Provide the (X, Y) coordinate of the cell's center where the given text is located.  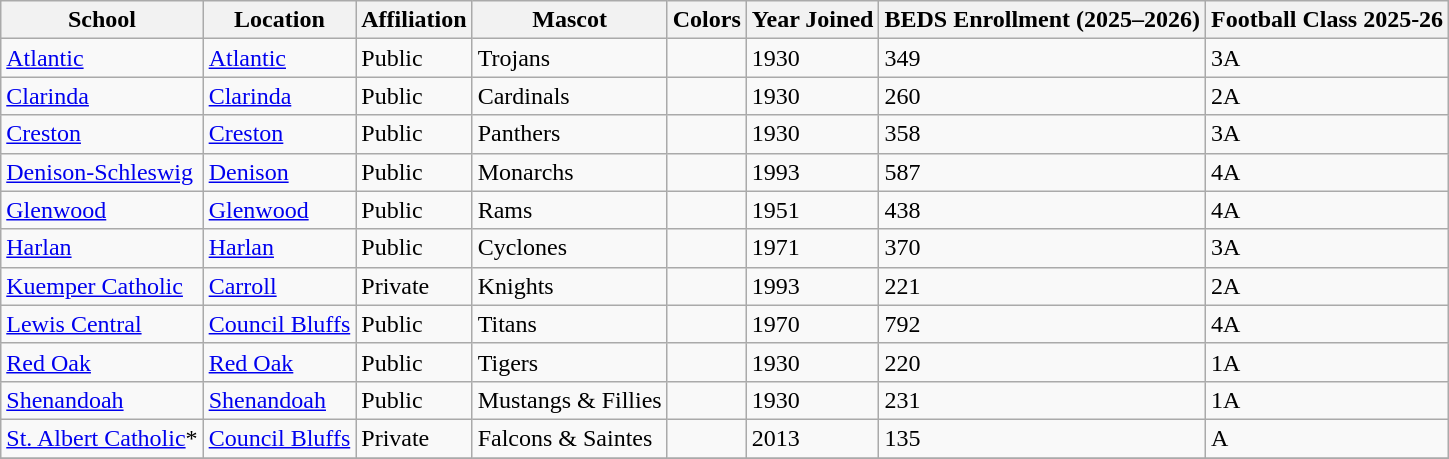
St. Albert Catholic* (102, 438)
Titans (570, 324)
587 (1042, 172)
Panthers (570, 134)
Denison (280, 172)
231 (1042, 400)
220 (1042, 362)
1970 (812, 324)
438 (1042, 210)
Monarchs (570, 172)
Lewis Central (102, 324)
Affiliation (414, 20)
1951 (812, 210)
Cyclones (570, 248)
Carroll (280, 286)
Mascot (570, 20)
A (1328, 438)
Location (280, 20)
Tigers (570, 362)
358 (1042, 134)
792 (1042, 324)
349 (1042, 58)
221 (1042, 286)
Cardinals (570, 96)
Year Joined (812, 20)
Knights (570, 286)
BEDS Enrollment (2025–2026) (1042, 20)
Denison-Schleswig (102, 172)
School (102, 20)
2013 (812, 438)
Falcons & Saintes (570, 438)
Trojans (570, 58)
Rams (570, 210)
1971 (812, 248)
260 (1042, 96)
Colors (706, 20)
Football Class 2025-26 (1328, 20)
Kuemper Catholic (102, 286)
Mustangs & Fillies (570, 400)
135 (1042, 438)
370 (1042, 248)
